For the text-containing cell, return its midpoint in [X, Y] coordinate format. 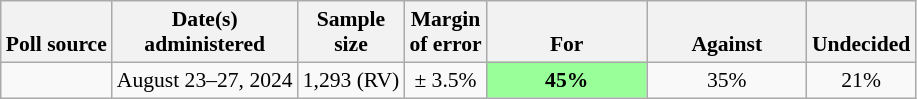
1,293 (RV) [352, 80]
Undecided [861, 32]
Date(s)administered [205, 32]
35% [727, 80]
Poll source [56, 32]
± 3.5% [445, 80]
August 23–27, 2024 [205, 80]
45% [567, 80]
Against [727, 32]
Samplesize [352, 32]
21% [861, 80]
For [567, 32]
Marginof error [445, 32]
